Locate the cell with the specified text and output its (X, Y) center coordinate. 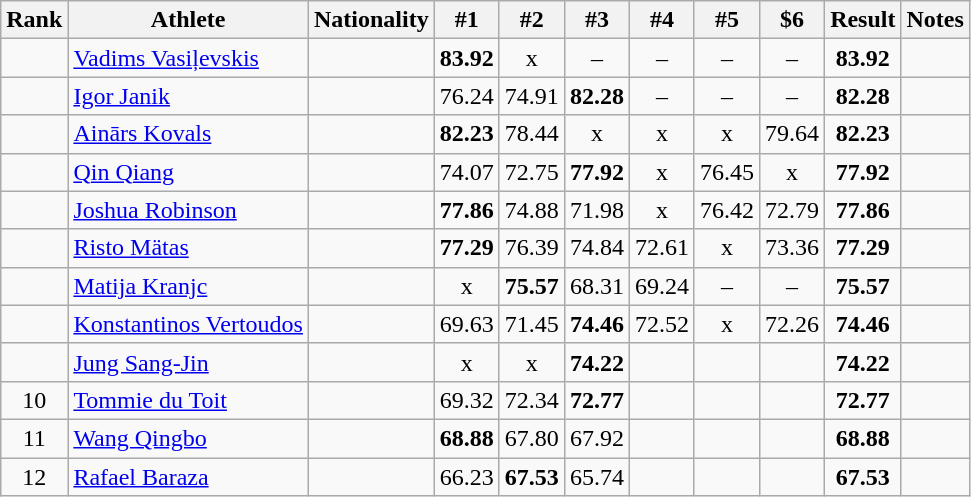
Igor Janik (188, 96)
71.98 (596, 210)
72.52 (662, 324)
Wang Qingbo (188, 438)
Nationality (371, 20)
Vadims Vasiļevskis (188, 58)
72.75 (532, 172)
#2 (532, 20)
Konstantinos Vertoudos (188, 324)
11 (34, 438)
65.74 (596, 477)
$6 (792, 20)
74.88 (532, 210)
69.63 (466, 324)
67.92 (596, 438)
76.42 (726, 210)
72.61 (662, 248)
79.64 (792, 134)
#5 (726, 20)
Matija Kranjc (188, 286)
68.31 (596, 286)
Notes (935, 20)
#4 (662, 20)
Jung Sang-Jin (188, 362)
71.45 (532, 324)
Risto Mätas (188, 248)
Qin Qiang (188, 172)
76.45 (726, 172)
#1 (466, 20)
74.91 (532, 96)
78.44 (532, 134)
#3 (596, 20)
Rafael Baraza (188, 477)
12 (34, 477)
66.23 (466, 477)
Athlete (188, 20)
72.26 (792, 324)
76.24 (466, 96)
72.34 (532, 400)
69.32 (466, 400)
72.79 (792, 210)
73.36 (792, 248)
10 (34, 400)
Tommie du Toit (188, 400)
67.80 (532, 438)
74.07 (466, 172)
Joshua Robinson (188, 210)
69.24 (662, 286)
Rank (34, 20)
76.39 (532, 248)
74.84 (596, 248)
Result (863, 20)
Ainārs Kovals (188, 134)
